Scan for the cell matching the given text and deliver its (X, Y) coordinate at center. 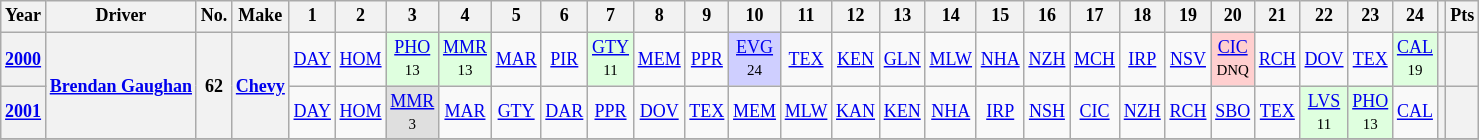
15 (1000, 16)
4 (466, 16)
CAL19 (1416, 59)
2 (360, 16)
No. (214, 16)
CIC (1095, 113)
GTY (516, 113)
1 (312, 16)
NSV (1188, 59)
Pts (1462, 16)
LVS11 (1324, 113)
12 (856, 16)
CICDNQ (1233, 59)
19 (1188, 16)
5 (516, 16)
13 (902, 16)
CAL (1416, 113)
MMR3 (412, 113)
18 (1142, 16)
11 (806, 16)
8 (659, 16)
Driver (120, 16)
16 (1047, 16)
MMR13 (466, 59)
KAN (856, 113)
9 (707, 16)
SBO (1233, 113)
3 (412, 16)
10 (755, 16)
GTY11 (611, 59)
EVG24 (755, 59)
6 (564, 16)
Chevy (261, 86)
22 (1324, 16)
NSH (1047, 113)
MCH (1095, 59)
DAR (564, 113)
17 (1095, 16)
2000 (24, 59)
Brendan Gaughan (120, 86)
GLN (902, 59)
2001 (24, 113)
Make (261, 16)
24 (1416, 16)
23 (1370, 16)
62 (214, 86)
PIR (564, 59)
20 (1233, 16)
Year (24, 16)
7 (611, 16)
21 (1277, 16)
14 (950, 16)
